Identify which cell holds the provided text, then report its [X, Y] central coordinate. 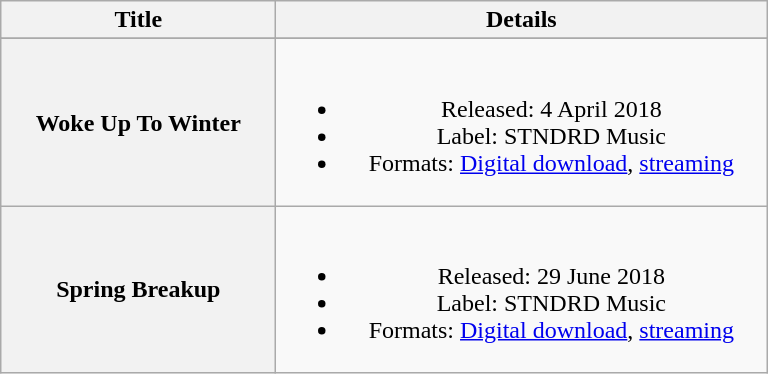
Woke Up To Winter [138, 122]
Title [138, 20]
Details [522, 20]
Spring Breakup [138, 290]
Released: 29 June 2018Label: STNDRD MusicFormats: Digital download, streaming [522, 290]
Released: 4 April 2018Label: STNDRD MusicFormats: Digital download, streaming [522, 122]
